Determine the (X, Y) coordinate at the center of the cell enclosing the given text.  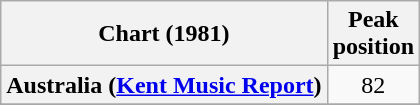
Chart (1981) (164, 34)
Australia (Kent Music Report) (164, 85)
82 (373, 85)
Peakposition (373, 34)
